Provide the (X, Y) coordinate of the cell's center where the given text is located.  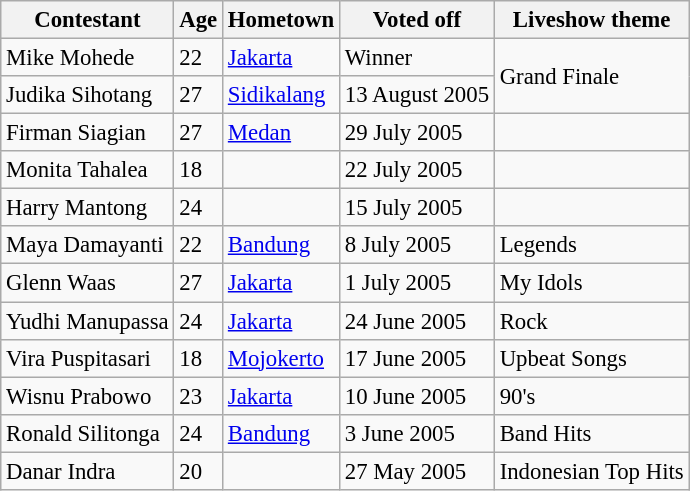
Sidikalang (282, 95)
Upbeat Songs (592, 358)
Liveshow theme (592, 20)
Glenn Waas (88, 283)
Band Hits (592, 433)
8 July 2005 (416, 245)
Winner (416, 58)
Grand Finale (592, 76)
Contestant (88, 20)
Judika Sihotang (88, 95)
Indonesian Top Hits (592, 471)
Legends (592, 245)
Mike Mohede (88, 58)
Rock (592, 321)
Danar Indra (88, 471)
Voted off (416, 20)
20 (198, 471)
13 August 2005 (416, 95)
29 July 2005 (416, 133)
Harry Mantong (88, 208)
15 July 2005 (416, 208)
24 June 2005 (416, 321)
Wisnu Prabowo (88, 396)
27 May 2005 (416, 471)
90's (592, 396)
Medan (282, 133)
Age (198, 20)
Vira Puspitasari (88, 358)
Maya Damayanti (88, 245)
Ronald Silitonga (88, 433)
3 June 2005 (416, 433)
22 July 2005 (416, 170)
Yudhi Manupassa (88, 321)
1 July 2005 (416, 283)
23 (198, 396)
17 June 2005 (416, 358)
10 June 2005 (416, 396)
Monita Tahalea (88, 170)
My Idols (592, 283)
Hometown (282, 20)
Firman Siagian (88, 133)
Mojokerto (282, 358)
